Find where the given text appears and provide that cell's center as (X, Y) coordinate. 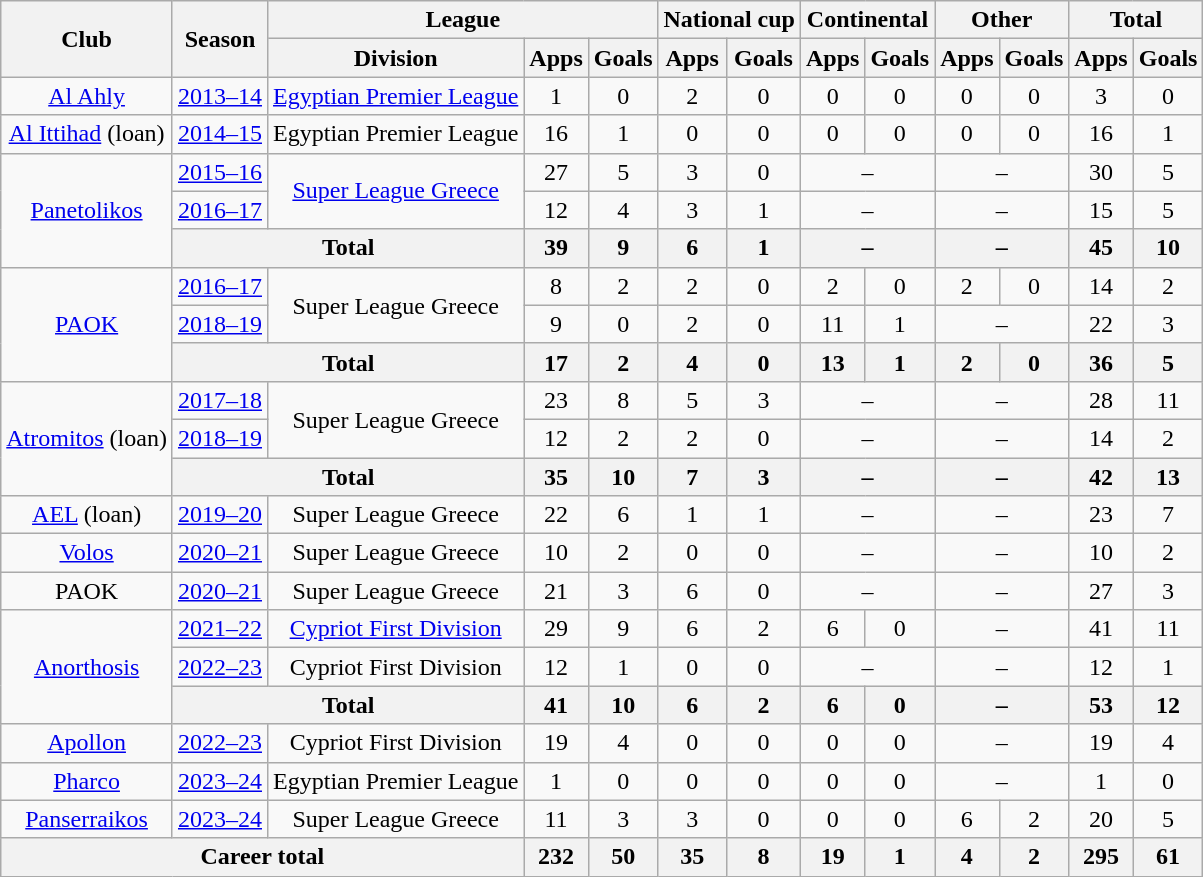
61 (1168, 857)
Club (87, 39)
28 (1101, 400)
36 (1101, 362)
Volos (87, 553)
Anorthosis (87, 667)
Al Ittihad (loan) (87, 134)
Al Ahly (87, 96)
2021–22 (220, 629)
17 (556, 362)
2014–15 (220, 134)
42 (1101, 477)
39 (556, 248)
Division (396, 58)
15 (1101, 210)
Atromitos (loan) (87, 438)
Career total (262, 857)
45 (1101, 248)
2015–16 (220, 172)
Apollon (87, 743)
Other (1002, 20)
2019–20 (220, 515)
Season (220, 39)
2017–18 (220, 400)
21 (556, 591)
50 (623, 857)
2013–14 (220, 96)
National cup (729, 20)
Panserraikos (87, 819)
30 (1101, 172)
53 (1101, 705)
232 (556, 857)
29 (556, 629)
Continental (867, 20)
Panetolikos (87, 210)
295 (1101, 857)
Pharco (87, 781)
League (463, 20)
20 (1101, 819)
AEL (loan) (87, 515)
